Return the (X, Y) coordinate for the center point of the cell that contains the specified text.  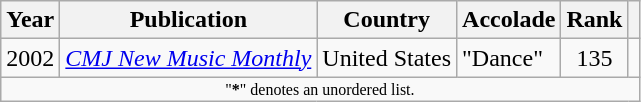
United States (387, 58)
"*" denotes an unordered list. (320, 89)
Rank (594, 20)
2002 (30, 58)
CMJ New Music Monthly (188, 58)
Publication (188, 20)
Country (387, 20)
Accolade (509, 20)
Year (30, 20)
"Dance" (509, 58)
135 (594, 58)
